Find where the given text appears and provide that cell's center as [x, y] coordinate. 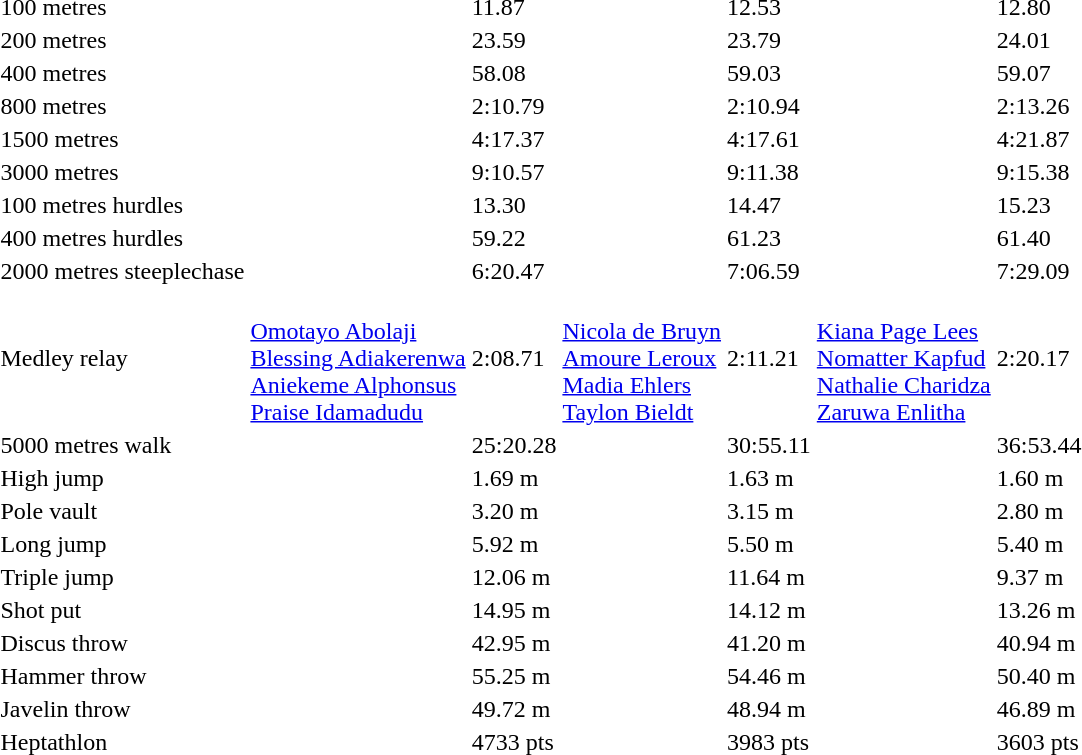
23.59 [514, 40]
14.95 m [514, 610]
48.94 m [770, 709]
30:55.11 [770, 445]
3.20 m [514, 511]
49.72 m [514, 709]
2:08.71 [514, 358]
4:17.37 [514, 139]
1.69 m [514, 478]
Kiana Page LeesNomatter KapfudNathalie CharidzaZaruwa Enlitha [904, 358]
12.06 m [514, 577]
3.15 m [770, 511]
5.92 m [514, 544]
1.63 m [770, 478]
54.46 m [770, 676]
11.64 m [770, 577]
13.30 [514, 205]
2:10.79 [514, 106]
9:11.38 [770, 172]
55.25 m [514, 676]
2:11.21 [770, 358]
58.08 [514, 73]
61.23 [770, 238]
9:10.57 [514, 172]
2:10.94 [770, 106]
59.03 [770, 73]
42.95 m [514, 643]
4:17.61 [770, 139]
59.22 [514, 238]
6:20.47 [514, 271]
Omotayo AbolajiBlessing AdiakerenwaAniekeme AlphonsusPraise Idamadudu [358, 358]
Nicola de BruynAmoure LerouxMadia EhlersTaylon Bieldt [642, 358]
5.50 m [770, 544]
14.12 m [770, 610]
41.20 m [770, 643]
25:20.28 [514, 445]
7:06.59 [770, 271]
23.79 [770, 40]
14.47 [770, 205]
